Scan for the cell matching the given text and deliver its (x, y) coordinate at center. 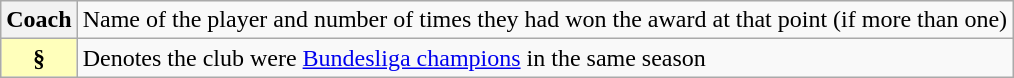
Coach (39, 20)
Denotes the club were Bundesliga champions in the same season (544, 58)
§ (39, 58)
Name of the player and number of times they had won the award at that point (if more than one) (544, 20)
